Scan for the cell matching the given text and deliver its (X, Y) coordinate at center. 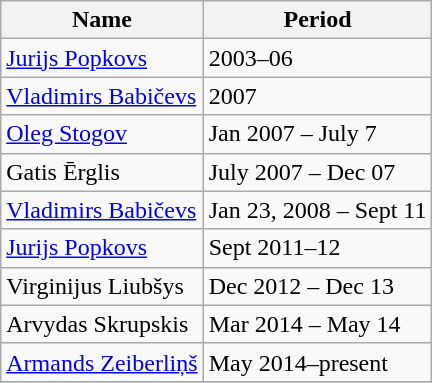
Name (102, 20)
2003–06 (318, 58)
Dec 2012 – Dec 13 (318, 286)
Jan 2007 – July 7 (318, 134)
May 2014–present (318, 362)
Gatis Ērglis (102, 172)
Sept 2011–12 (318, 248)
July 2007 – Dec 07 (318, 172)
Jan 23, 2008 – Sept 11 (318, 210)
Virginijus Liubšys (102, 286)
Period (318, 20)
Mar 2014 – May 14 (318, 324)
2007 (318, 96)
Armands Zeiberliņš (102, 362)
Oleg Stogov (102, 134)
Arvydas Skrupskis (102, 324)
